Output the (X, Y) coordinate of the center of the cell containing the given text.  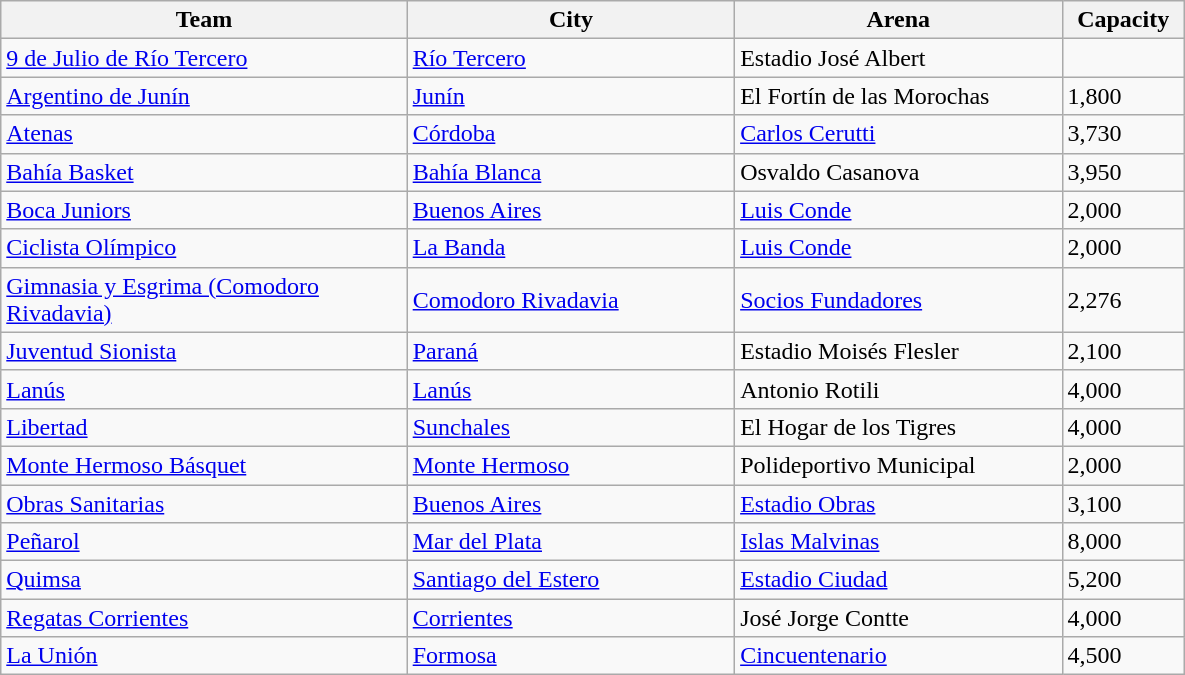
Team (204, 20)
Socios Fundadores (898, 300)
Boca Juniors (204, 210)
Regatas Corrientes (204, 618)
Junín (570, 96)
Libertad (204, 427)
Monte Hermoso (570, 465)
Quimsa (204, 580)
Estadio Obras (898, 503)
El Fortín de las Morochas (898, 96)
Cincuentenario (898, 656)
City (570, 20)
Corrientes (570, 618)
Juventud Sionista (204, 351)
Ciclista Olímpico (204, 248)
9 de Julio de Río Tercero (204, 58)
Estadio Ciudad (898, 580)
Estadio José Albert (898, 58)
Estadio Moisés Flesler (898, 351)
8,000 (1123, 542)
3,100 (1123, 503)
5,200 (1123, 580)
4,500 (1123, 656)
Santiago del Estero (570, 580)
Obras Sanitarias (204, 503)
Carlos Cerutti (898, 134)
El Hogar de los Tigres (898, 427)
2,276 (1123, 300)
La Banda (570, 248)
Río Tercero (570, 58)
Formosa (570, 656)
La Unión (204, 656)
José Jorge Contte (898, 618)
1,800 (1123, 96)
Córdoba (570, 134)
Bahía Blanca (570, 172)
Polideportivo Municipal (898, 465)
Capacity (1123, 20)
Atenas (204, 134)
Monte Hermoso Básquet (204, 465)
Bahía Basket (204, 172)
Osvaldo Casanova (898, 172)
3,730 (1123, 134)
Sunchales (570, 427)
Islas Malvinas (898, 542)
Gimnasia y Esgrima (Comodoro Rivadavia) (204, 300)
Comodoro Rivadavia (570, 300)
3,950 (1123, 172)
Argentino de Junín (204, 96)
Paraná (570, 351)
Arena (898, 20)
Peñarol (204, 542)
Antonio Rotili (898, 389)
Mar del Plata (570, 542)
2,100 (1123, 351)
